Detect which cell encompasses the target text, then output its [X, Y] center coordinate. 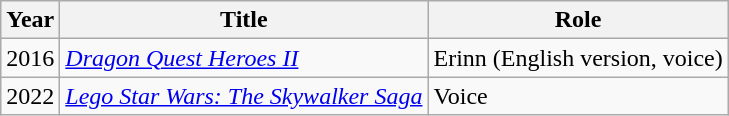
Voice [578, 96]
Erinn (English version, voice) [578, 58]
Dragon Quest Heroes II [244, 58]
2022 [30, 96]
Year [30, 20]
Role [578, 20]
Lego Star Wars: The Skywalker Saga [244, 96]
Title [244, 20]
2016 [30, 58]
